Capture the cell that displays the provided text and extract its [x, y] central coordinate. 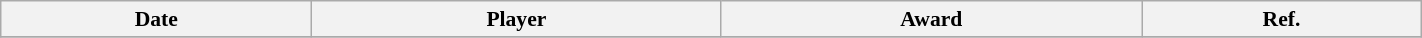
Ref. [1282, 19]
Player [516, 19]
Award [932, 19]
Date [156, 19]
